Search for the cell housing the specified text and yield its [X, Y] center coordinate. 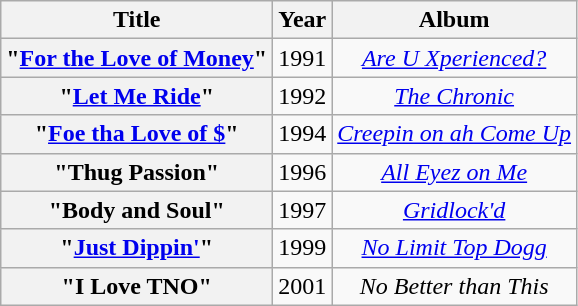
1996 [302, 172]
The Chronic [454, 96]
1992 [302, 96]
No Limit Top Dogg [454, 248]
"Body and Soul" [137, 210]
"Foe tha Love of $" [137, 134]
All Eyez on Me [454, 172]
Title [137, 20]
No Better than This [454, 286]
1997 [302, 210]
Year [302, 20]
1999 [302, 248]
Are U Xperienced? [454, 58]
Creepin on ah Come Up [454, 134]
Gridlock'd [454, 210]
"Let Me Ride" [137, 96]
"Just Dippin'" [137, 248]
"Thug Passion" [137, 172]
1991 [302, 58]
Album [454, 20]
2001 [302, 286]
"I Love TNO" [137, 286]
1994 [302, 134]
"For the Love of Money" [137, 58]
